Detect which cell encompasses the target text, then output its [x, y] center coordinate. 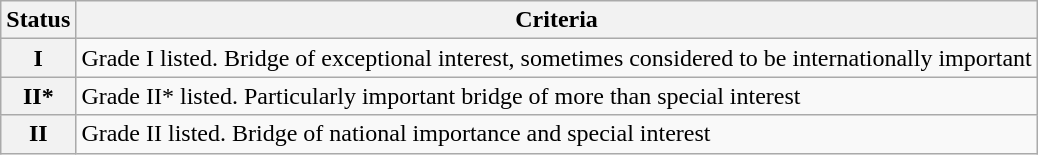
Grade I listed. Bridge of exceptional interest, sometimes considered to be internationally important [556, 58]
Grade II listed. Bridge of national importance and special interest [556, 134]
II* [38, 96]
Status [38, 20]
Criteria [556, 20]
I [38, 58]
II [38, 134]
Grade II* listed. Particularly important bridge of more than special interest [556, 96]
